Locate the cell with the specified text and output its (x, y) center coordinate. 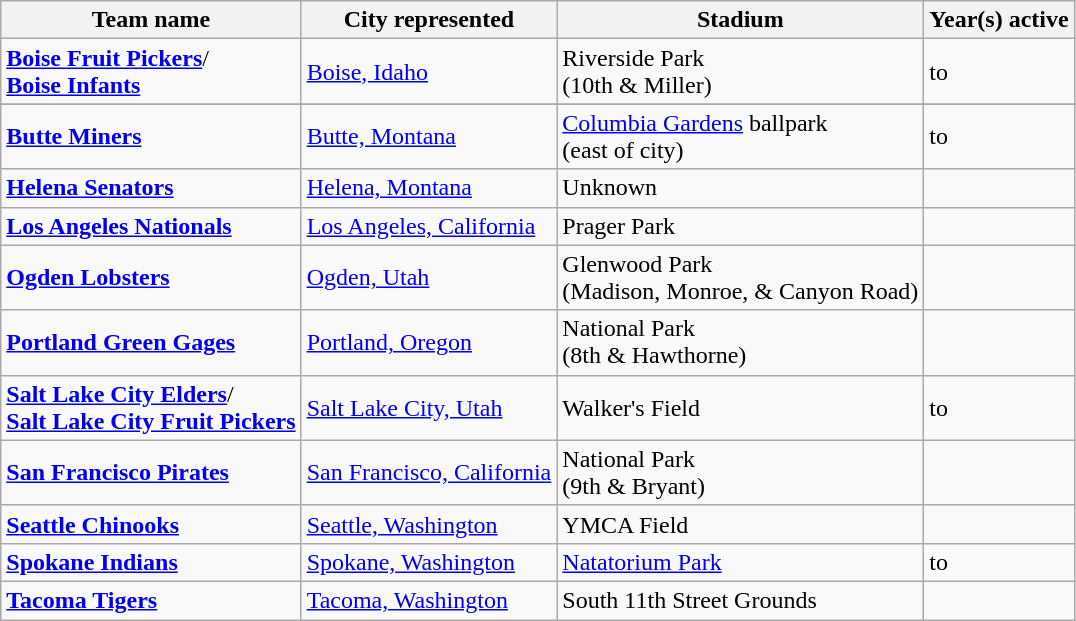
Butte Miners (151, 136)
Spokane Indians (151, 562)
Unknown (740, 188)
Natatorium Park (740, 562)
Prager Park (740, 226)
Walker's Field (740, 408)
South 11th Street Grounds (740, 600)
Seattle, Washington (429, 524)
National Park (9th & Bryant) (740, 472)
Columbia Gardens ballpark(east of city) (740, 136)
Salt Lake City, Utah (429, 408)
YMCA Field (740, 524)
Stadium (740, 20)
Butte, Montana (429, 136)
Boise Fruit Pickers/Boise Infants (151, 72)
Year(s) active (999, 20)
Portland Green Gages (151, 342)
Boise, Idaho (429, 72)
Tacoma Tigers (151, 600)
San Francisco Pirates (151, 472)
Los Angeles, California (429, 226)
San Francisco, California (429, 472)
Ogden, Utah (429, 278)
Salt Lake City Elders/Salt Lake City Fruit Pickers (151, 408)
Los Angeles Nationals (151, 226)
City represented (429, 20)
Spokane, Washington (429, 562)
Tacoma, Washington (429, 600)
Glenwood Park (Madison, Monroe, & Canyon Road) (740, 278)
National Park (8th & Hawthorne) (740, 342)
Helena, Montana (429, 188)
Seattle Chinooks (151, 524)
Team name (151, 20)
Riverside Park(10th & Miller) (740, 72)
Helena Senators (151, 188)
Ogden Lobsters (151, 278)
Portland, Oregon (429, 342)
